Output the [X, Y] coordinate of the center of the cell containing the given text.  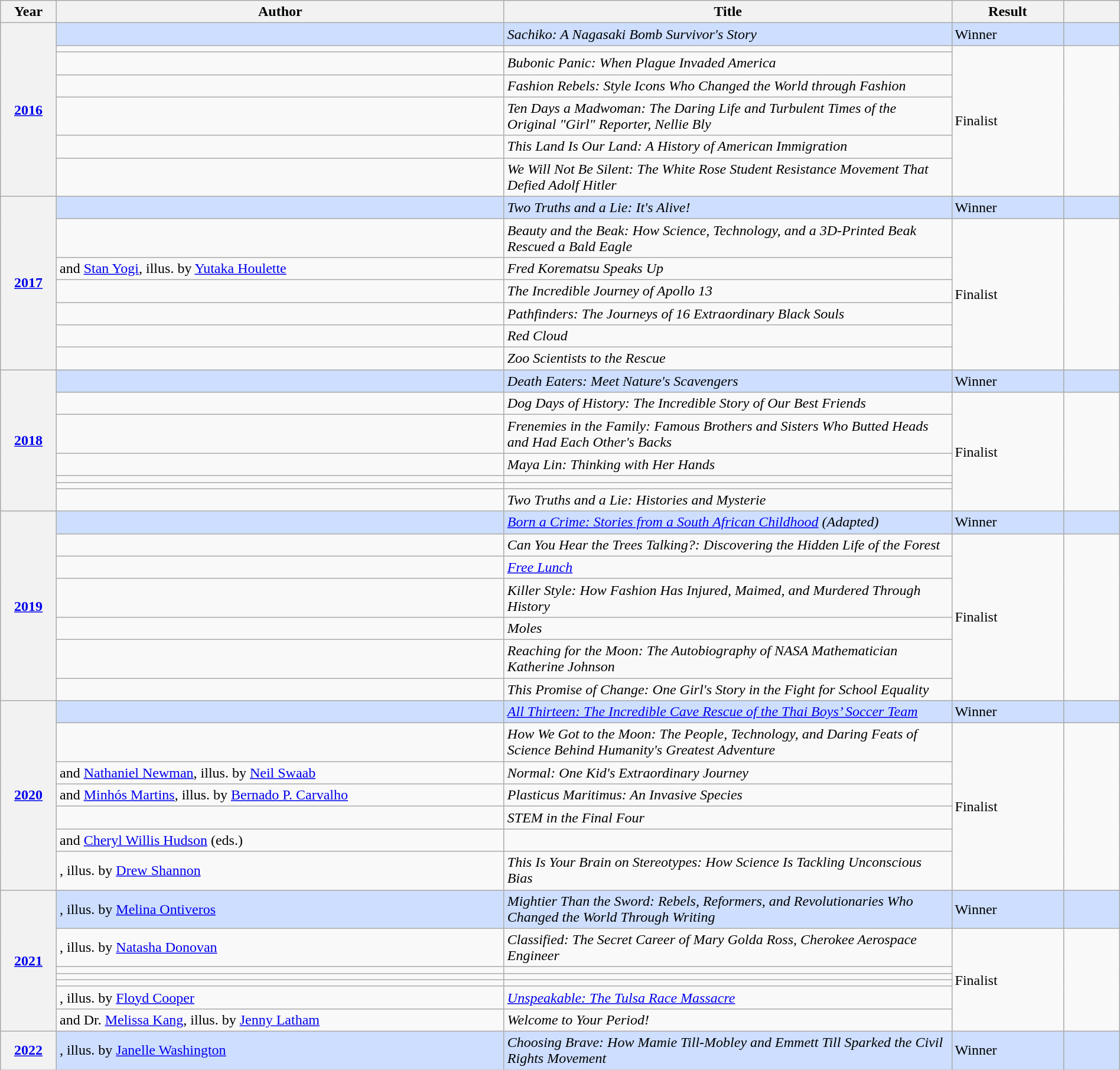
, illus. by Natasha Donovan [280, 948]
2019 [28, 606]
Title [728, 12]
Beauty and the Beak: How Science, Technology, and a 3D-Printed Beak Rescued a Bald Eagle [728, 238]
Red Cloud [728, 336]
Maya Lin: Thinking with Her Hands [728, 464]
This Land Is Our Land: A History of American Immigration [728, 147]
Can You Hear the Trees Talking?: Discovering the Hidden Life of the Forest [728, 545]
Fashion Rebels: Style Icons Who Changed the World through Fashion [728, 86]
Choosing Brave: How Mamie Till-Mobley and Emmett Till Sparked the Civil Rights Movement [728, 1051]
STEM in the Final Four [728, 818]
Ten Days a Madwoman: The Daring Life and Turbulent Times of the Original "Girl" Reporter, Nellie Bly [728, 116]
Moles [728, 628]
2016 [28, 110]
Fred Korematsu Speaks Up [728, 268]
2017 [28, 282]
Zoo Scientists to the Rescue [728, 359]
Free Lunch [728, 567]
We Will Not Be Silent: The White Rose Student Resistance Movement That Defied Adolf Hitler [728, 177]
Two Truths and a Lie: It's Alive! [728, 207]
Death Eaters: Meet Nature's Scavengers [728, 381]
2022 [28, 1051]
Frenemies in the Family: Famous Brothers and Sisters Who Butted Heads and Had Each Other's Backs [728, 434]
Killer Style: How Fashion Has Injured, Maimed, and Murdered Through History [728, 598]
2020 [28, 795]
Unspeakable: The Tulsa Race Massacre [728, 997]
, illus. by Janelle Washington [280, 1051]
Welcome to Your Period! [728, 1020]
Pathfinders: The Journeys of 16 Extraordinary Black Souls [728, 314]
Author [280, 12]
This Is Your Brain on Stereotypes: How Science Is Tackling Unconscious Bias [728, 871]
and Nathaniel Newman, illus. by Neil Swaab [280, 773]
Bubonic Panic: When Plague Invaded America [728, 63]
2018 [28, 441]
Born a Crime: Stories from a South African Childhood (Adapted) [728, 522]
Classified: The Secret Career of Mary Golda Ross, Cherokee Aerospace Engineer [728, 948]
2021 [28, 961]
Result [1008, 12]
All Thirteen: The Incredible Cave Rescue of the Thai Boys’ Soccer Team [728, 712]
Sachiko: A Nagasaki Bomb Survivor's Story [728, 34]
, illus. by Floyd Cooper [280, 997]
Two Truths and a Lie: Histories and Mysterie [728, 500]
Plasticus Maritimus: An Invasive Species [728, 795]
Reaching for the Moon: The Autobiography of NASA Mathematician Katherine Johnson [728, 658]
and Dr. Melissa Kang, illus. by Jenny Latham [280, 1020]
Year [28, 12]
and Stan Yogi, illus. by Yutaka Houlette [280, 268]
, illus. by Drew Shannon [280, 871]
Dog Days of History: The Incredible Story of Our Best Friends [728, 404]
Mightier Than the Sword: Rebels, Reformers, and Revolutionaries Who Changed the World Through Writing [728, 909]
The Incredible Journey of Apollo 13 [728, 291]
How We Got to the Moon: The People, Technology, and Daring Feats of Science Behind Humanity's Greatest Adventure [728, 742]
This Promise of Change: One Girl's Story in the Fight for School Equality [728, 690]
and Minhós Martins, illus. by Bernado P. Carvalho [280, 795]
and Cheryl Willis Hudson (eds.) [280, 840]
, illus. by Melina Ontiveros [280, 909]
Normal: One Kid's Extraordinary Journey [728, 773]
